Capture the cell that displays the provided text and extract its [x, y] central coordinate. 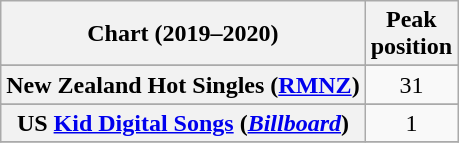
Chart (2019–2020) [183, 34]
US Kid Digital Songs (Billboard) [183, 123]
Peakposition [411, 34]
31 [411, 85]
1 [411, 123]
New Zealand Hot Singles (RMNZ) [183, 85]
